Output the [x, y] coordinate of the center of the cell containing the given text.  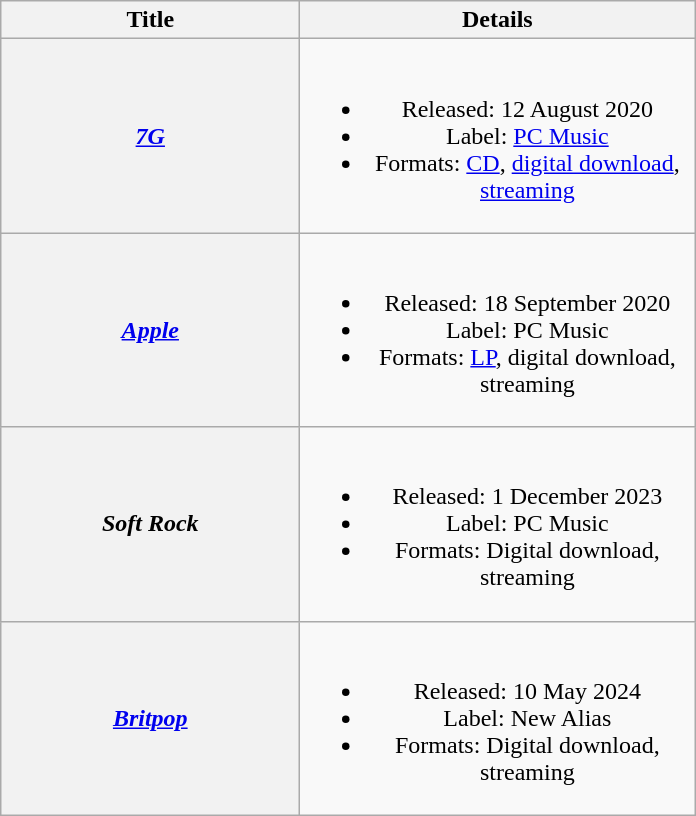
Details [498, 20]
Released: 12 August 2020Label: PC MusicFormats: CD, digital download, streaming [498, 136]
Soft Rock [150, 524]
7G [150, 136]
Title [150, 20]
Released: 18 September 2020Label: PC MusicFormats: LP, digital download, streaming [498, 330]
Released: 10 May 2024Label: New AliasFormats: Digital download, streaming [498, 718]
Apple [150, 330]
Britpop [150, 718]
Released: 1 December 2023Label: PC MusicFormats: Digital download, streaming [498, 524]
